Identify which cell holds the provided text, then report its [X, Y] central coordinate. 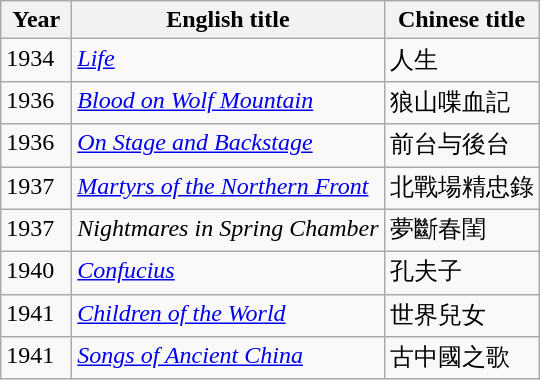
Life [228, 60]
Songs of Ancient China [228, 358]
English title [228, 20]
Blood on Wolf Mountain [228, 102]
前台与後台 [462, 146]
Nightmares in Spring Chamber [228, 230]
孔夫子 [462, 274]
On Stage and Backstage [228, 146]
Year [36, 20]
北戰場精忠錄 [462, 188]
Confucius [228, 274]
1934 [36, 60]
1940 [36, 274]
狼山喋血記 [462, 102]
人生 [462, 60]
世界兒女 [462, 316]
夢斷春閨 [462, 230]
Chinese title [462, 20]
古中國之歌 [462, 358]
Martyrs of the Northern Front [228, 188]
Children of the World [228, 316]
